Search for the cell housing the specified text and yield its [X, Y] center coordinate. 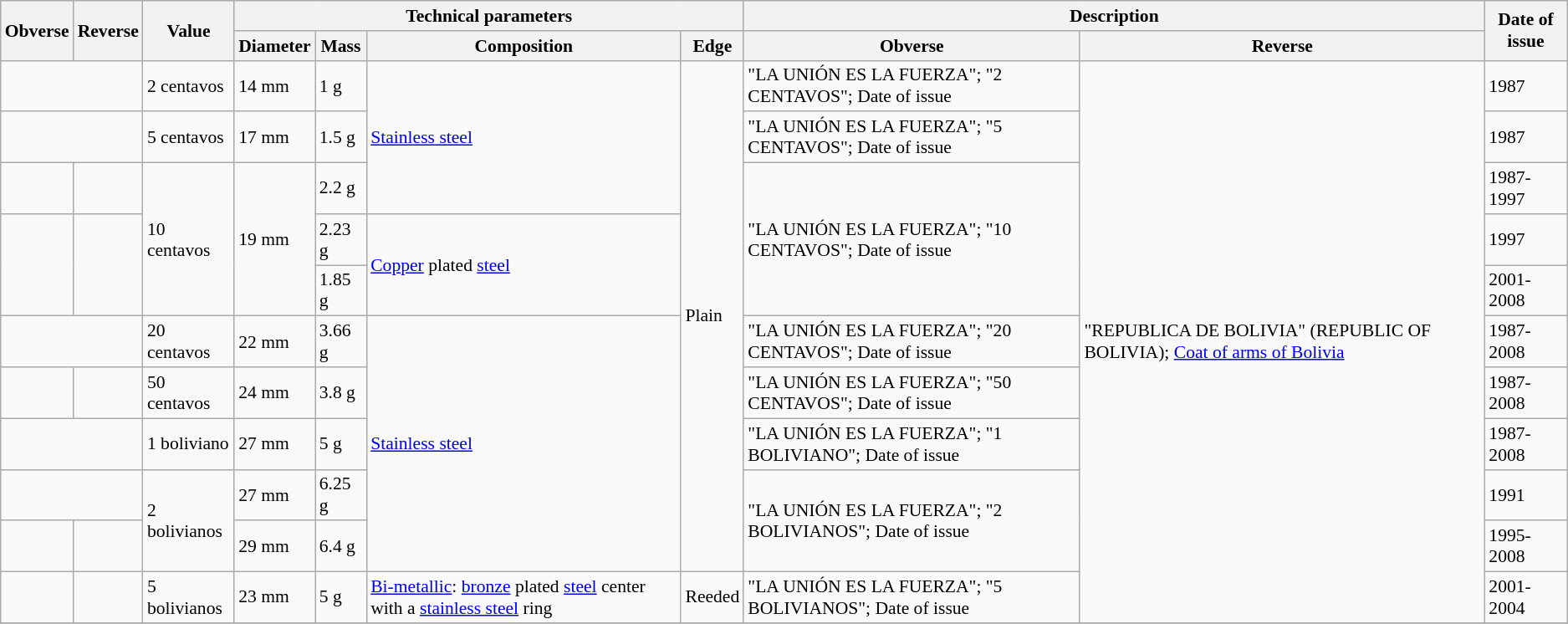
50 centavos [189, 393]
Mass [341, 46]
2.2 g [341, 189]
"LA UNIÓN ES LA FUERZA"; "50 CENTAVOS"; Date of issue [912, 393]
"LA UNIÓN ES LA FUERZA"; "1 BOLIVIANO"; Date of issue [912, 443]
"LA UNIÓN ES LA FUERZA"; "5 BOLIVIANOS"; Date of issue [912, 597]
3.66 g [341, 341]
6.25 g [341, 495]
2001-2004 [1525, 597]
Copper plated steel [524, 265]
2 centavos [189, 85]
2001-2008 [1525, 291]
"LA UNIÓN ES LA FUERZA"; "5 CENTAVOS"; Date of issue [912, 137]
Plain [712, 316]
3.8 g [341, 393]
"LA UNIÓN ES LA FUERZA"; "20 CENTAVOS"; Date of issue [912, 341]
"LA UNIÓN ES LA FUERZA"; "2 BOLIVIANOS"; Date of issue [912, 520]
29 mm [274, 547]
Description [1114, 16]
1997 [1525, 239]
5 bolivianos [189, 597]
2.23 g [341, 239]
5 centavos [189, 137]
Edge [712, 46]
24 mm [274, 393]
1 g [341, 85]
"LA UNIÓN ES LA FUERZA"; "10 CENTAVOS"; Date of issue [912, 239]
2 bolivianos [189, 520]
23 mm [274, 597]
19 mm [274, 239]
Technical parameters [488, 16]
Composition [524, 46]
17 mm [274, 137]
10 centavos [189, 239]
Bi-metallic: bronze plated steel center with a stainless steel ring [524, 597]
Date of issue [1525, 30]
1.5 g [341, 137]
"REPUBLICA DE BOLIVIA" (REPUBLIC OF BOLIVIA); Coat of arms of Bolivia [1282, 341]
Value [189, 30]
22 mm [274, 341]
20 centavos [189, 341]
6.4 g [341, 547]
1995-2008 [1525, 547]
1991 [1525, 495]
Reeded [712, 597]
1.85 g [341, 291]
1987-1997 [1525, 189]
14 mm [274, 85]
1 boliviano [189, 443]
Diameter [274, 46]
"LA UNIÓN ES LA FUERZA"; "2 CENTAVOS"; Date of issue [912, 85]
